From the cell containing the given text, extract its center point as (X, Y) coordinate. 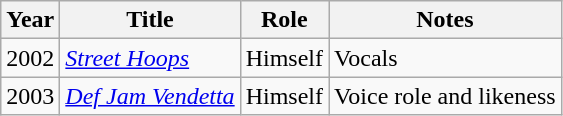
Notes (446, 20)
2003 (30, 96)
Def Jam Vendetta (150, 96)
2002 (30, 58)
Street Hoops (150, 58)
Year (30, 20)
Title (150, 20)
Voice role and likeness (446, 96)
Role (284, 20)
Vocals (446, 58)
